Return [x, y] of the center of cell containing provided text 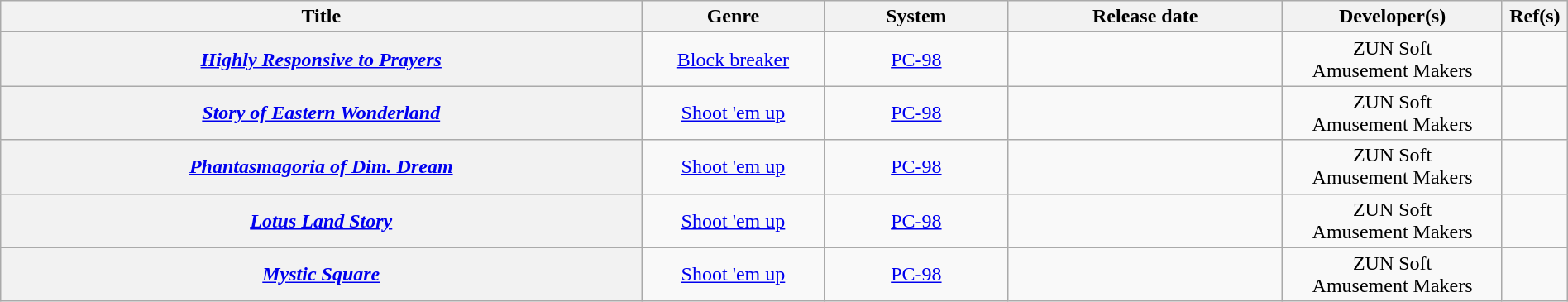
Lotus Land Story [321, 220]
Title [321, 17]
System [916, 17]
Story of Eastern Wonderland [321, 113]
Mystic Square [321, 275]
Developer(s) [1393, 17]
Ref(s) [1535, 17]
Genre [733, 17]
Highly Responsive to Prayers [321, 60]
Phantasmagoria of Dim. Dream [321, 167]
Release date [1145, 17]
Block breaker [733, 60]
